Search for the cell housing the specified text and yield its [X, Y] center coordinate. 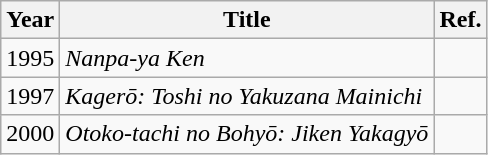
1995 [30, 58]
1997 [30, 96]
2000 [30, 134]
Ref. [460, 20]
Title [247, 20]
Kagerō: Toshi no Yakuzana Mainichi [247, 96]
Year [30, 20]
Nanpa-ya Ken [247, 58]
Otoko-tachi no Bohyō: Jiken Yakagyō [247, 134]
